Determine the [X, Y] coordinate at the center of the cell enclosing the given text.  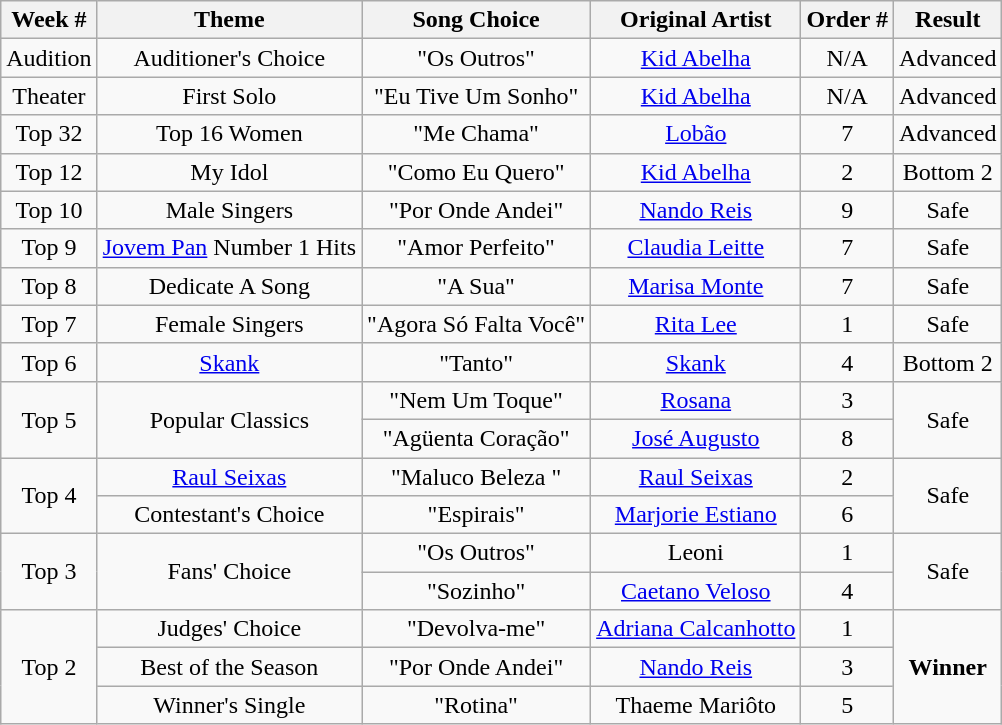
Top 6 [49, 362]
Auditioner's Choice [229, 58]
"Como Eu Quero" [476, 172]
Order # [848, 20]
Judges' Choice [229, 629]
Dedicate A Song [229, 286]
Adriana Calcanhotto [696, 629]
8 [848, 438]
Marjorie Estiano [696, 515]
"Me Chama" [476, 134]
Top 10 [49, 210]
"Devolva-me" [476, 629]
"Rotina" [476, 705]
Rosana [696, 400]
"Eu Tive Um Sonho" [476, 96]
Best of the Season [229, 667]
Top 16 Women [229, 134]
My Idol [229, 172]
José Augusto [696, 438]
Fans' Choice [229, 572]
Female Singers [229, 324]
Song Choice [476, 20]
"Agora Só Falta Você" [476, 324]
Week # [49, 20]
First Solo [229, 96]
Jovem Pan Number 1 Hits [229, 248]
Caetano Veloso [696, 591]
"Espirais" [476, 515]
"A Sua" [476, 286]
Top 4 [49, 496]
9 [848, 210]
"Agüenta Coração" [476, 438]
Top 9 [49, 248]
"Nem Um Toque" [476, 400]
"Maluco Beleza " [476, 477]
"Amor Perfeito" [476, 248]
6 [848, 515]
Top 32 [49, 134]
Original Artist [696, 20]
Top 2 [49, 667]
Claudia Leitte [696, 248]
Winner [948, 667]
Rita Lee [696, 324]
Winner's Single [229, 705]
Marisa Monte [696, 286]
"Tanto" [476, 362]
Popular Classics [229, 419]
5 [848, 705]
"Sozinho" [476, 591]
Leoni [696, 553]
Lobão [696, 134]
Top 12 [49, 172]
Male Singers [229, 210]
Top 8 [49, 286]
Thaeme Mariôto [696, 705]
Top 7 [49, 324]
Audition [49, 58]
Contestant's Choice [229, 515]
Result [948, 20]
Theater [49, 96]
Top 3 [49, 572]
Theme [229, 20]
Top 5 [49, 419]
